Identify which cell holds the provided text, then report its (X, Y) central coordinate. 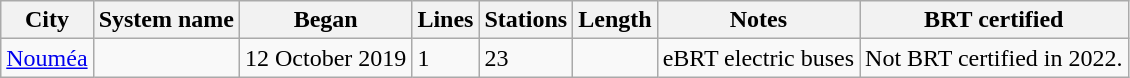
Nouméa (47, 58)
Lines (446, 20)
12 October 2019 (326, 58)
Notes (758, 20)
eBRT electric buses (758, 58)
1 (446, 58)
Began (326, 20)
City (47, 20)
Length (615, 20)
Not BRT certified in 2022. (994, 58)
BRT certified (994, 20)
23 (526, 58)
Stations (526, 20)
System name (166, 20)
